Determine the [x, y] coordinate at the center of the cell enclosing the given text.  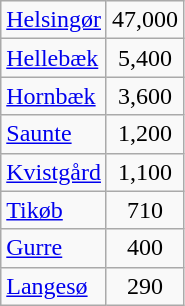
3,600 [144, 96]
1,200 [144, 134]
Saunte [54, 134]
Langesø [54, 286]
290 [144, 286]
Tikøb [54, 210]
5,400 [144, 58]
Helsingør [54, 20]
710 [144, 210]
Hornbæk [54, 96]
Kvistgård [54, 172]
Gurre [54, 248]
Hellebæk [54, 58]
400 [144, 248]
1,100 [144, 172]
47,000 [144, 20]
